Locate the cell with the specified text and output its (X, Y) center coordinate. 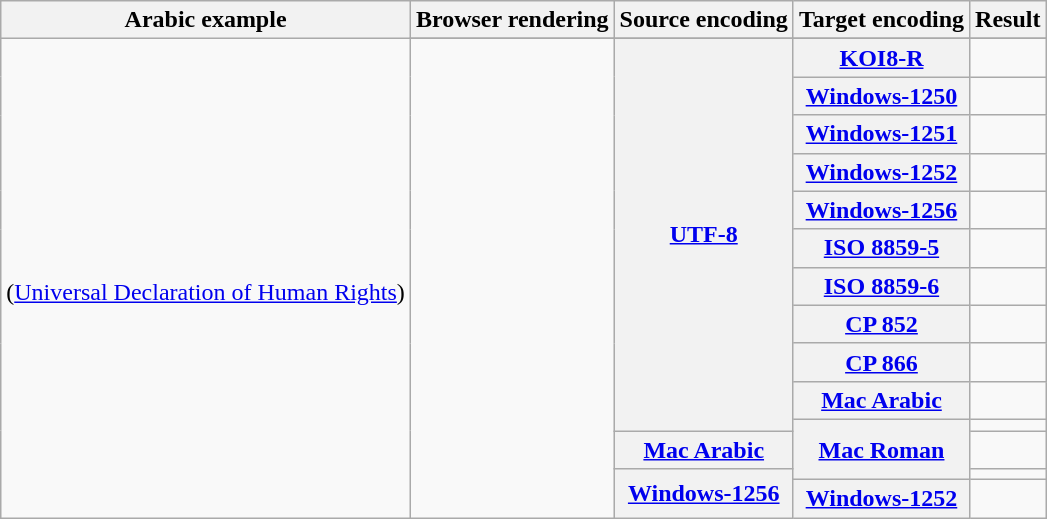
KOI8-R (881, 58)
Browser rendering (512, 20)
Windows-1251 (881, 134)
Source encoding (704, 20)
ISO 8859-6 (881, 286)
Arabic example (206, 20)
UTF-8 (704, 235)
Target encoding (881, 20)
CP 866 (881, 362)
ISO 8859-5 (881, 248)
(Universal Declaration of Human Rights) (206, 278)
Result (1008, 20)
Windows-1250 (881, 96)
CP 852 (881, 324)
Mac Roman (881, 449)
